Return [x, y] of the center of cell containing provided text 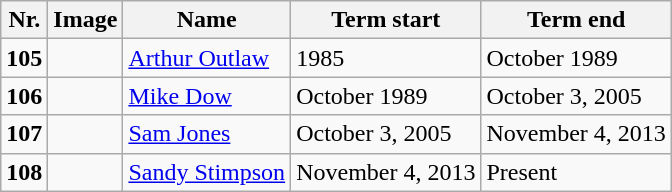
108 [24, 172]
105 [24, 58]
Present [576, 172]
Mike Dow [207, 96]
Name [207, 20]
107 [24, 134]
Arthur Outlaw [207, 58]
Term end [576, 20]
1985 [386, 58]
Term start [386, 20]
106 [24, 96]
Image [86, 20]
Sam Jones [207, 134]
Sandy Stimpson [207, 172]
Nr. [24, 20]
